Extract the (x, y) coordinate from the center of the cell holding the provided text.  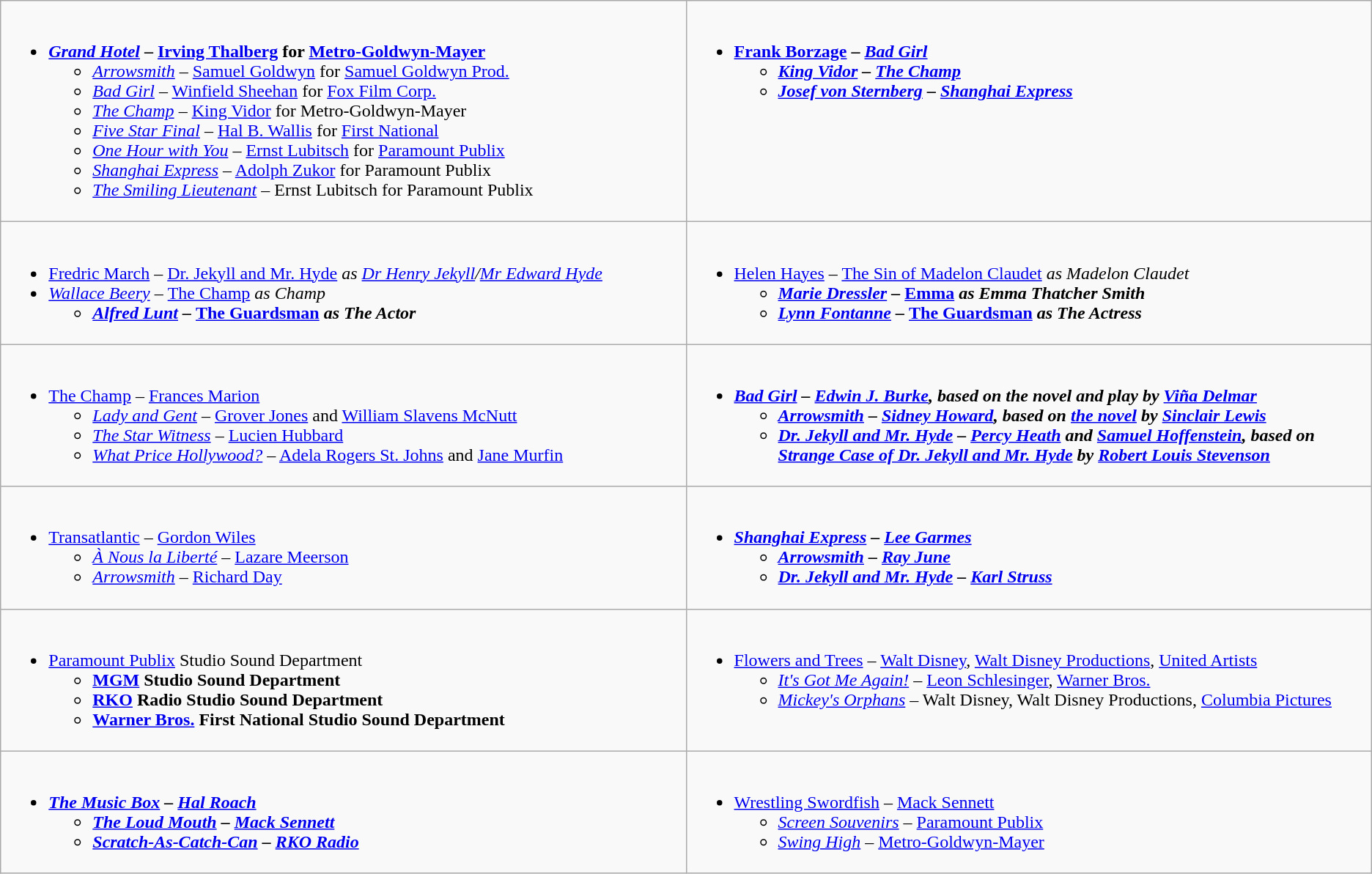
Helen Hayes – The Sin of Madelon Claudet as Madelon ClaudetMarie Dressler – Emma as Emma Thatcher SmithLynn Fontanne – The Guardsman as The Actress (1029, 283)
Fredric March – Dr. Jekyll and Mr. Hyde as Dr Henry Jekyll/Mr Edward HydeWallace Beery – The Champ as ChampAlfred Lunt – The Guardsman as The Actor (343, 283)
Transatlantic – Gordon WilesÀ Nous la Liberté – Lazare MeersonArrowsmith – Richard Day (343, 548)
Shanghai Express – Lee GarmesArrowsmith – Ray JuneDr. Jekyll and Mr. Hyde – Karl Struss (1029, 548)
Frank Borzage – Bad GirlKing Vidor – The ChampJosef von Sternberg – Shanghai Express (1029, 111)
Wrestling Swordfish – Mack SennettScreen Souvenirs – Paramount PublixSwing High – Metro-Goldwyn-Mayer (1029, 812)
The Music Box – Hal RoachThe Loud Mouth – Mack SennettScratch-As-Catch-Can – RKO Radio (343, 812)
